Scan for the cell matching the given text and deliver its [X, Y] coordinate at center. 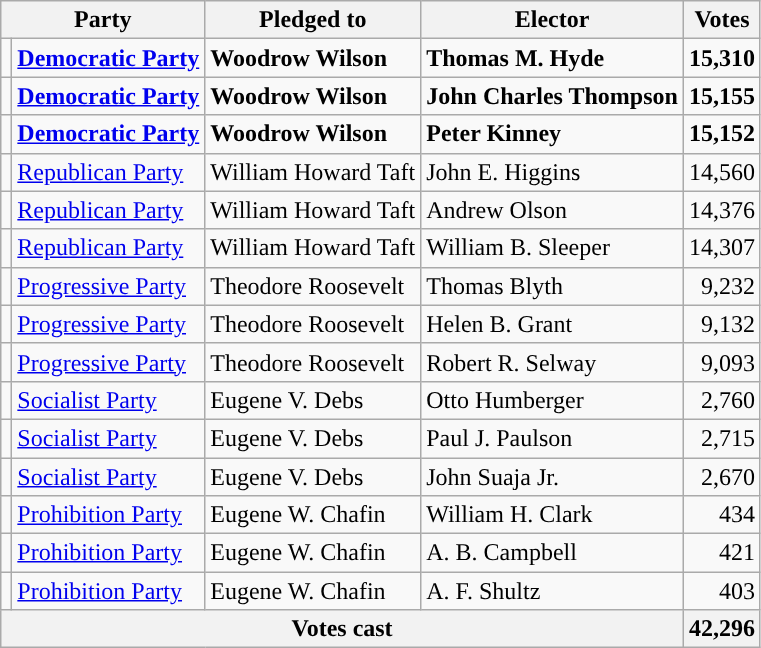
John Suaja Jr. [552, 477]
15,152 [722, 134]
A. B. Campbell [552, 553]
2,715 [722, 438]
William B. Sleeper [552, 248]
421 [722, 553]
Pledged to [313, 20]
42,296 [722, 629]
403 [722, 591]
Thomas Blyth [552, 286]
2,760 [722, 400]
Peter Kinney [552, 134]
15,155 [722, 96]
2,670 [722, 477]
9,132 [722, 324]
William H. Clark [552, 515]
Paul J. Paulson [552, 438]
Votes [722, 20]
Thomas M. Hyde [552, 58]
John Charles Thompson [552, 96]
Otto Humberger [552, 400]
15,310 [722, 58]
14,307 [722, 248]
434 [722, 515]
John E. Higgins [552, 172]
Votes cast [342, 629]
14,560 [722, 172]
Robert R. Selway [552, 362]
9,093 [722, 362]
Helen B. Grant [552, 324]
Elector [552, 20]
14,376 [722, 210]
Andrew Olson [552, 210]
9,232 [722, 286]
Party [103, 20]
A. F. Shultz [552, 591]
